Pinpoint the cell where the given text exists, returning its (x, y) midpoint coordinate. 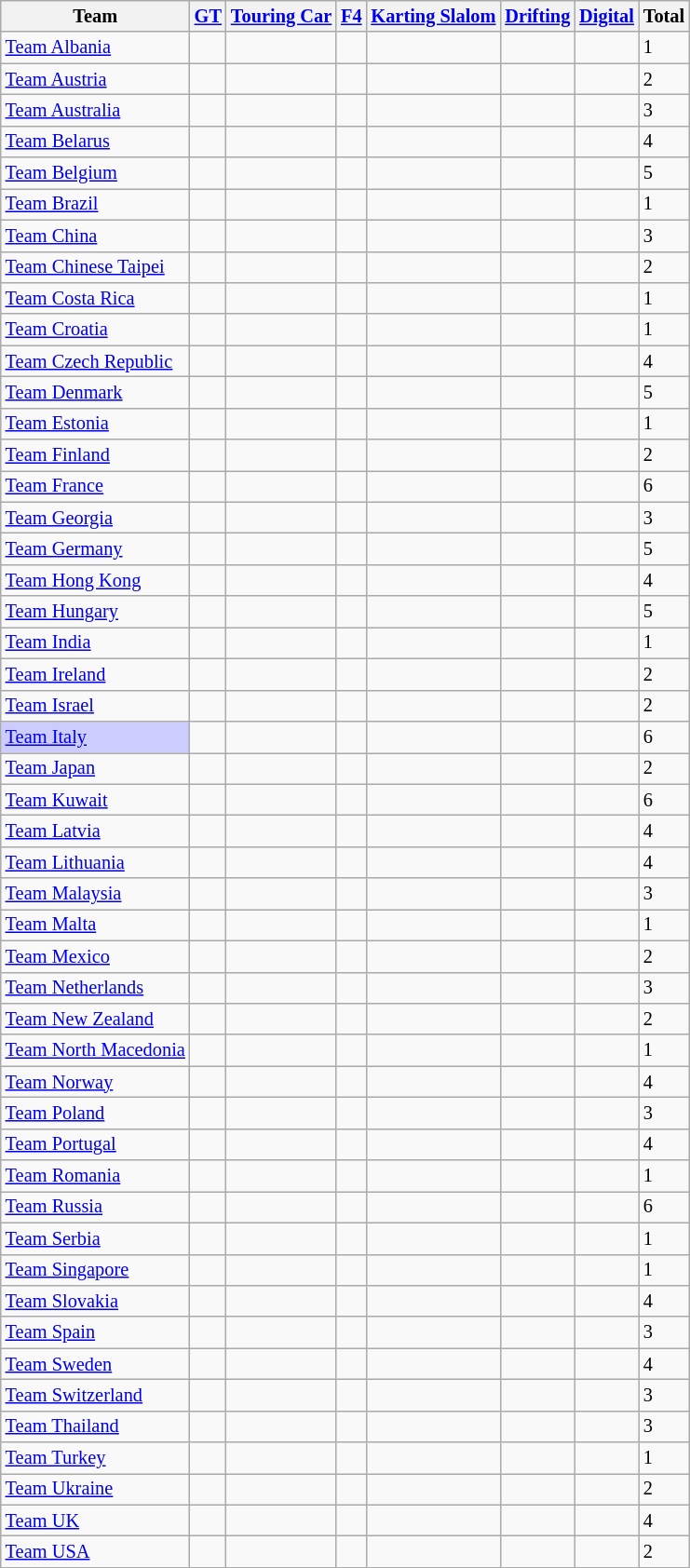
Team Italy (95, 737)
Team Ukraine (95, 1489)
Team Malta (95, 925)
Team Hungary (95, 612)
Team Germany (95, 548)
Team Norway (95, 1082)
Team Denmark (95, 392)
Team Finland (95, 455)
Team France (95, 486)
Team Malaysia (95, 894)
Team Costa Rica (95, 298)
Digital (607, 16)
Team Brazil (95, 204)
Team Switzerland (95, 1395)
Team Serbia (95, 1238)
Team Austria (95, 79)
Karting Slalom (433, 16)
Team Estonia (95, 424)
Team India (95, 642)
Team Kuwait (95, 800)
Team Belgium (95, 173)
Team Thailand (95, 1426)
Team Romania (95, 1176)
Team Israel (95, 706)
Team China (95, 236)
Team Turkey (95, 1458)
Team Poland (95, 1113)
Team Slovakia (95, 1301)
Team Netherlands (95, 988)
Team Belarus (95, 142)
Team Mexico (95, 956)
Team UK (95, 1521)
Team Portugal (95, 1144)
Team Czech Republic (95, 361)
Team USA (95, 1552)
Total (664, 16)
Team Lithuania (95, 862)
Team Sweden (95, 1364)
Team Hong Kong (95, 580)
Team Spain (95, 1332)
Touring Car (281, 16)
Team Singapore (95, 1270)
Team Ireland (95, 674)
Team North Macedonia (95, 1050)
Team Russia (95, 1207)
Team Albania (95, 47)
Team Japan (95, 768)
Team (95, 16)
Team Georgia (95, 518)
Team Croatia (95, 330)
Team Chinese Taipei (95, 267)
GT (209, 16)
Team New Zealand (95, 1019)
Team Australia (95, 110)
F4 (351, 16)
Team Latvia (95, 831)
Drifting (537, 16)
